Scan for the cell matching the given text and deliver its (X, Y) coordinate at center. 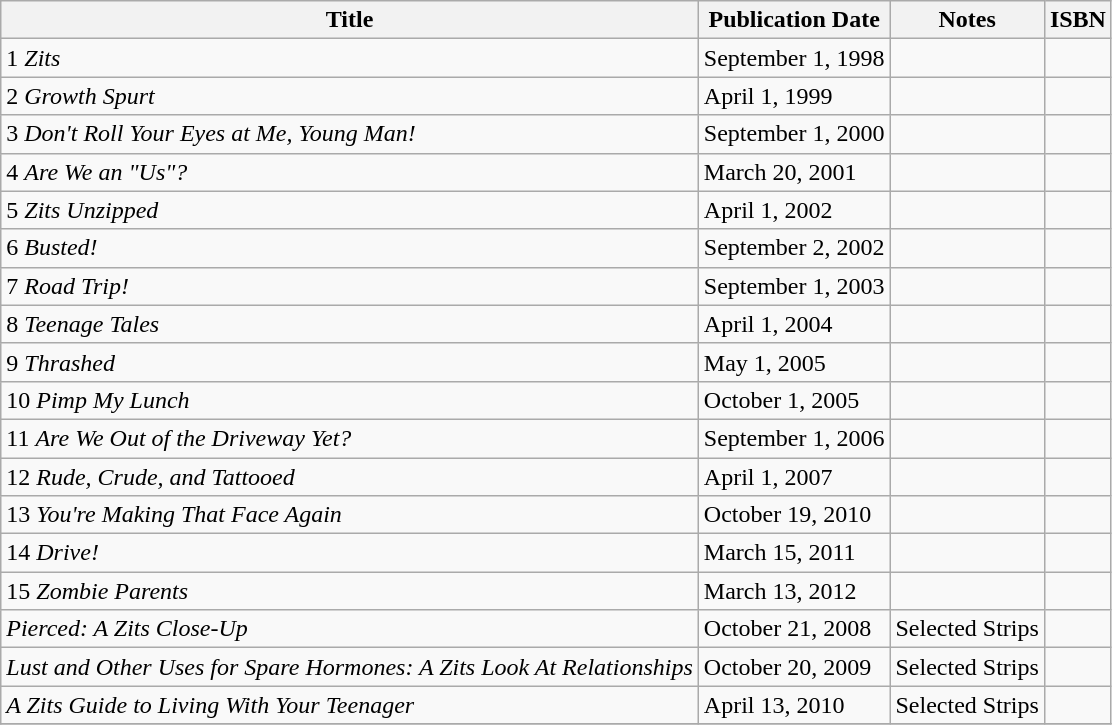
8 Teenage Tales (350, 324)
15 Zombie Parents (350, 591)
2 Growth Spurt (350, 96)
October 1, 2005 (794, 400)
Pierced: A Zits Close-Up (350, 629)
9 Thrashed (350, 362)
October 21, 2008 (794, 629)
March 13, 2012 (794, 591)
October 20, 2009 (794, 667)
ISBN (1078, 20)
5 Zits Unzipped (350, 210)
10 Pimp My Lunch (350, 400)
April 1, 2007 (794, 477)
12 Rude, Crude, and Tattooed (350, 477)
13 You're Making That Face Again (350, 515)
A Zits Guide to Living With Your Teenager (350, 705)
September 1, 2000 (794, 134)
7 Road Trip! (350, 286)
April 1, 1999 (794, 96)
Lust and Other Uses for Spare Hormones: A Zits Look At Relationships (350, 667)
4 Are We an "Us"? (350, 172)
September 1, 1998 (794, 58)
14 Drive! (350, 553)
Publication Date (794, 20)
May 1, 2005 (794, 362)
3 Don't Roll Your Eyes at Me, Young Man! (350, 134)
March 20, 2001 (794, 172)
Notes (967, 20)
April 1, 2004 (794, 324)
September 1, 2003 (794, 286)
April 1, 2002 (794, 210)
1 Zits (350, 58)
April 13, 2010 (794, 705)
6 Busted! (350, 248)
11 Are We Out of the Driveway Yet? (350, 438)
Title (350, 20)
October 19, 2010 (794, 515)
September 2, 2002 (794, 248)
March 15, 2011 (794, 553)
September 1, 2006 (794, 438)
